Pinpoint the cell where the given text exists, returning its (x, y) midpoint coordinate. 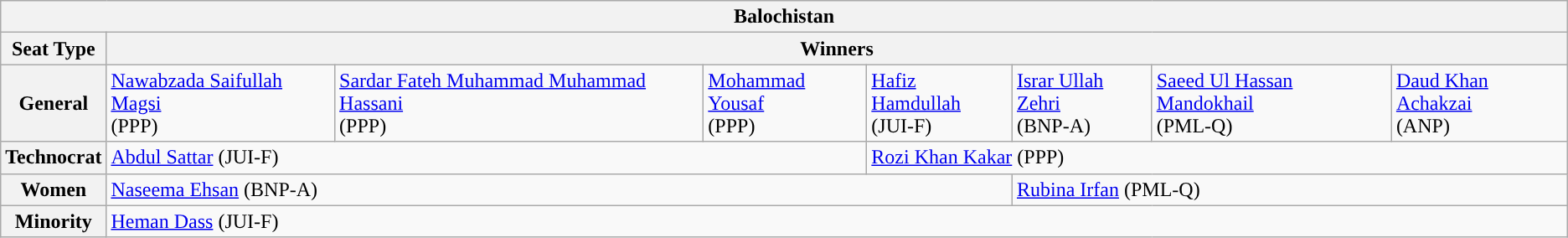
Saeed Ul Hassan Mandokhail(PML-Q) (1271, 103)
Hafiz Hamdullah(JUI-F) (940, 103)
Balochistan (784, 17)
Minority (54, 221)
Sardar Fateh Muhammad Muhammad Hassani(PPP) (519, 103)
Mohammad Yousaf(PPP) (786, 103)
Daud Khan Achakzai(ANP) (1479, 103)
Rubina Irfan (PML-Q) (1290, 189)
Abdul Sattar (JUI-F) (487, 158)
Nawabzada Saifullah Magsi(PPP) (221, 103)
Naseema Ehsan (BNP-A) (560, 189)
Heman Dass (JUI-F) (837, 221)
Women (54, 189)
Technocrat (54, 158)
Rozi Khan Kakar (PPP) (1217, 158)
Seat Type (54, 49)
Israr Ullah Zehri(BNP-A) (1082, 103)
Winners (837, 49)
General (54, 103)
